Return (X, Y) of the center of cell containing provided text 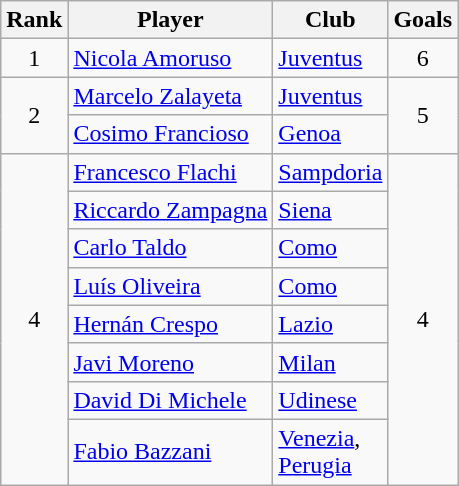
Goals (423, 20)
Rank (34, 20)
1 (34, 58)
Fabio Bazzani (170, 452)
Francesco Flachi (170, 172)
Sampdoria (330, 172)
Nicola Amoruso (170, 58)
2 (34, 115)
Marcelo Zalayeta (170, 96)
Carlo Taldo (170, 248)
Club (330, 20)
Javi Moreno (170, 362)
David Di Michele (170, 400)
Luís Oliveira (170, 286)
Hernán Crespo (170, 324)
Milan (330, 362)
Riccardo Zampagna (170, 210)
Genoa (330, 134)
Siena (330, 210)
Player (170, 20)
Lazio (330, 324)
6 (423, 58)
Cosimo Francioso (170, 134)
Udinese (330, 400)
Venezia, Perugia (330, 452)
5 (423, 115)
